Determine the (X, Y) coordinate at the center of the cell enclosing the given text.  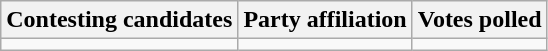
Party affiliation (325, 20)
Contesting candidates (120, 20)
Votes polled (480, 20)
